Detect which cell encompasses the target text, then output its [X, Y] center coordinate. 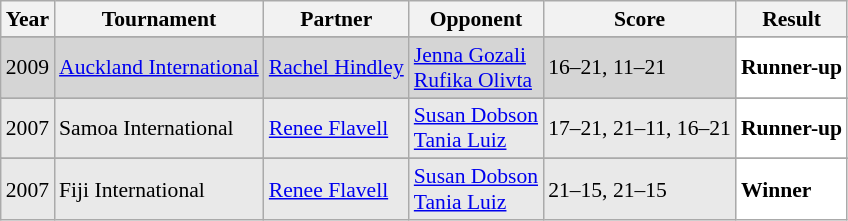
Fiji International [159, 190]
21–15, 21–15 [640, 190]
2009 [28, 68]
17–21, 21–11, 16–21 [640, 128]
Rachel Hindley [336, 68]
Score [640, 19]
Result [792, 19]
Jenna Gozali Rufika Olivta [476, 68]
Year [28, 19]
Partner [336, 19]
16–21, 11–21 [640, 68]
Auckland International [159, 68]
Opponent [476, 19]
Tournament [159, 19]
Samoa International [159, 128]
Winner [792, 190]
